From the cell containing the given text, extract its center point as [X, Y] coordinate. 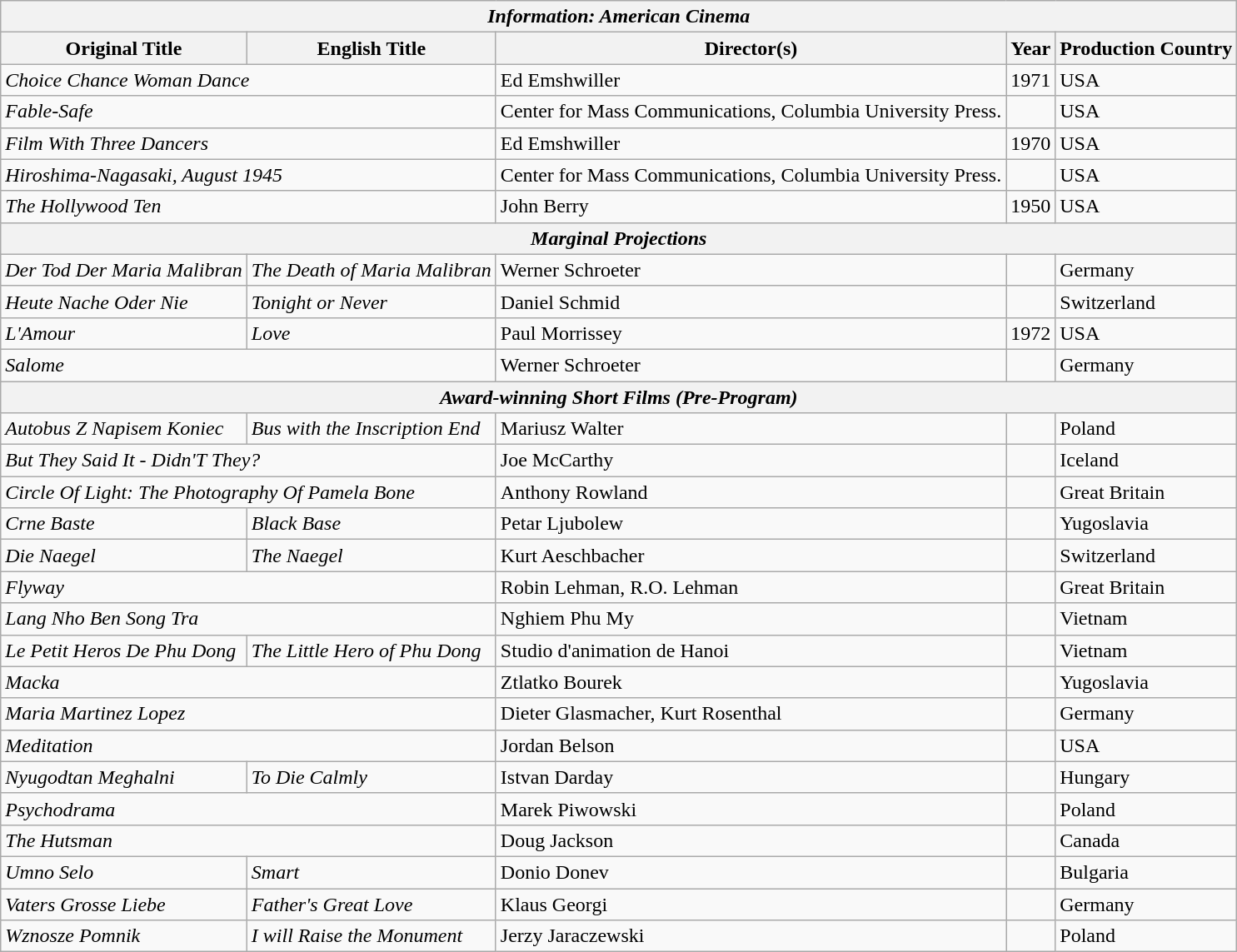
Original Title [124, 48]
Robin Lehman, R.O. Lehman [751, 587]
Nghiem Phu My [751, 619]
Dieter Glasmacher, Kurt Rosenthal [751, 714]
The Little Hero of Phu Dong [372, 650]
Salome [248, 365]
Joe McCarthy [751, 461]
Anthony Rowland [751, 492]
Istvan Darday [751, 777]
English Title [372, 48]
I will Raise the Monument [372, 936]
Circle Of Light: The Photography Of Pamela Bone [248, 492]
Macka [248, 682]
Hungary [1146, 777]
Heute Nache Oder Nie [124, 302]
Lang Nho Ben Song Tra [248, 619]
Bulgaria [1146, 872]
Award-winning Short Films (Pre-Program) [619, 397]
Bus with the Inscription End [372, 429]
Director(s) [751, 48]
Choice Chance Woman Dance [248, 80]
The Hollywood Ten [248, 207]
Donio Donev [751, 872]
Flyway [248, 587]
1972 [1031, 333]
Jordan Belson [751, 745]
The Hutsman [248, 840]
L'Amour [124, 333]
1970 [1031, 143]
Vaters Grosse Liebe [124, 904]
Paul Morrissey [751, 333]
Die Naegel [124, 556]
Tonight or Never [372, 302]
Autobus Z Napisem Koniec [124, 429]
Le Petit Heros De Phu Dong [124, 650]
Information: American Cinema [619, 17]
Jerzy Jaraczewski [751, 936]
Wznosze Pomnik [124, 936]
To Die Calmly [372, 777]
Crne Baste [124, 524]
Doug Jackson [751, 840]
The Naegel [372, 556]
Psychodrama [248, 809]
Nyugodtan Meghalni [124, 777]
John Berry [751, 207]
Iceland [1146, 461]
Ztlatko Bourek [751, 682]
1971 [1031, 80]
Petar Ljubolew [751, 524]
Fable-Safe [248, 112]
Black Base [372, 524]
Love [372, 333]
1950 [1031, 207]
Mariusz Walter [751, 429]
But They Said It - Didn'T They? [248, 461]
Father's Great Love [372, 904]
Der Tod Der Maria Malibran [124, 270]
Studio d'animation de Hanoi [751, 650]
Kurt Aeschbacher [751, 556]
Daniel Schmid [751, 302]
Canada [1146, 840]
Year [1031, 48]
Marginal Projections [619, 238]
Umno Selo [124, 872]
Marek Piwowski [751, 809]
Production Country [1146, 48]
Film With Three Dancers [248, 143]
Maria Martinez Lopez [248, 714]
Klaus Georgi [751, 904]
The Death of Maria Malibran [372, 270]
Meditation [248, 745]
Hiroshima-Nagasaki, August 1945 [248, 175]
Smart [372, 872]
